Detect which cell encompasses the target text, then output its (X, Y) center coordinate. 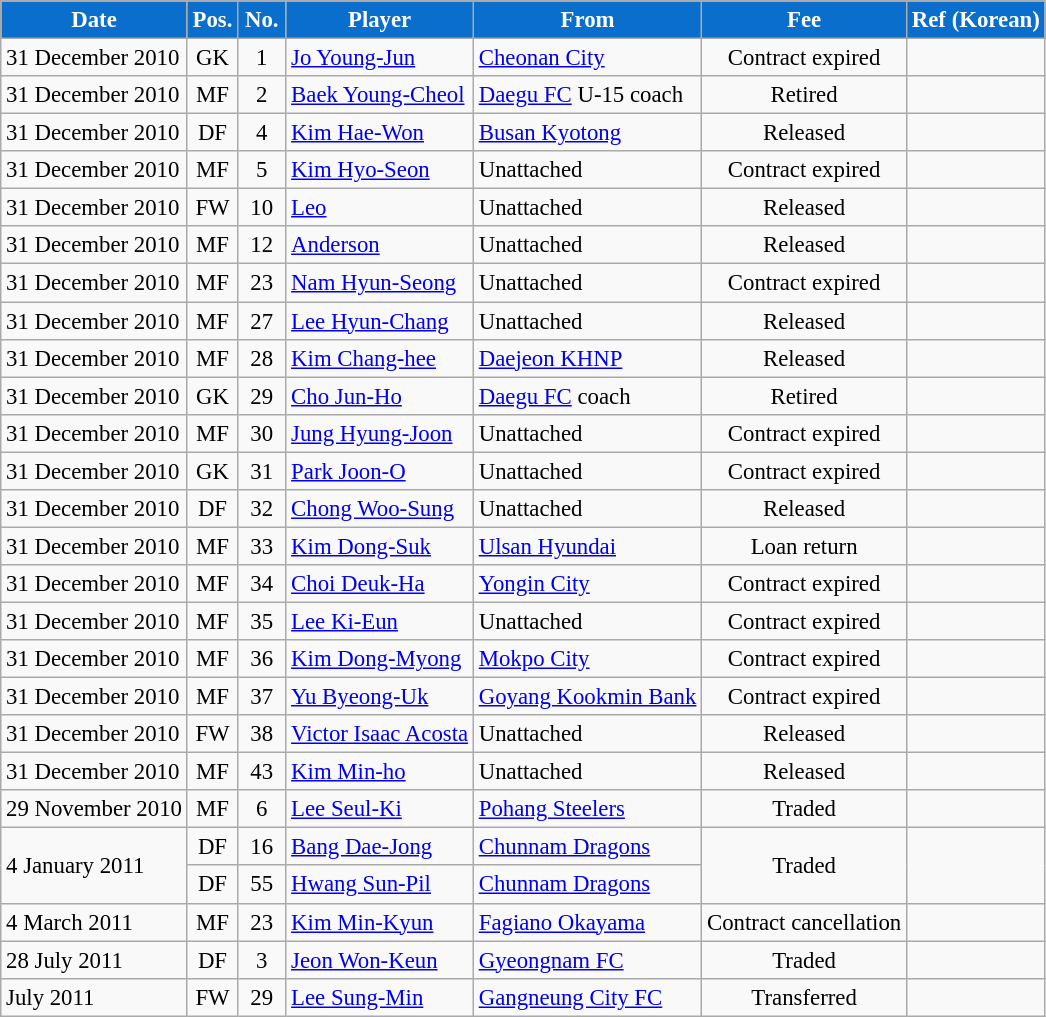
6 (262, 809)
July 2011 (94, 997)
28 July 2011 (94, 960)
Kim Dong-Suk (380, 546)
10 (262, 208)
1 (262, 58)
Contract cancellation (804, 922)
Leo (380, 208)
Hwang Sun-Pil (380, 885)
Nam Hyun-Seong (380, 283)
Lee Sung-Min (380, 997)
55 (262, 885)
Pos. (212, 20)
35 (262, 621)
Jeon Won-Keun (380, 960)
Victor Isaac Acosta (380, 734)
29 November 2010 (94, 809)
Yu Byeong-Uk (380, 697)
Bang Dae-Jong (380, 847)
31 (262, 471)
Busan Kyotong (587, 133)
43 (262, 772)
Goyang Kookmin Bank (587, 697)
37 (262, 697)
Daejeon KHNP (587, 358)
Ulsan Hyundai (587, 546)
Daegu FC coach (587, 396)
38 (262, 734)
Gyeongnam FC (587, 960)
Baek Young-Cheol (380, 95)
Date (94, 20)
Choi Deuk-Ha (380, 584)
36 (262, 659)
Chong Woo-Sung (380, 509)
Gangneung City FC (587, 997)
Kim Hae-Won (380, 133)
12 (262, 245)
Fee (804, 20)
Mokpo City (587, 659)
Fagiano Okayama (587, 922)
33 (262, 546)
3 (262, 960)
32 (262, 509)
Daegu FC U-15 coach (587, 95)
Ref (Korean) (976, 20)
Jo Young-Jun (380, 58)
28 (262, 358)
30 (262, 433)
Pohang Steelers (587, 809)
Kim Chang-hee (380, 358)
4 March 2011 (94, 922)
Lee Hyun-Chang (380, 321)
2 (262, 95)
Player (380, 20)
From (587, 20)
Transferred (804, 997)
5 (262, 170)
No. (262, 20)
16 (262, 847)
Lee Ki-Eun (380, 621)
Jung Hyung-Joon (380, 433)
Kim Min-Kyun (380, 922)
Anderson (380, 245)
Kim Hyo-Seon (380, 170)
Cho Jun-Ho (380, 396)
4 January 2011 (94, 866)
Park Joon-O (380, 471)
Loan return (804, 546)
Lee Seul-Ki (380, 809)
4 (262, 133)
Yongin City (587, 584)
Kim Min-ho (380, 772)
34 (262, 584)
27 (262, 321)
Cheonan City (587, 58)
Kim Dong-Myong (380, 659)
